Extract the (X, Y) coordinate from the center of the cell holding the provided text.  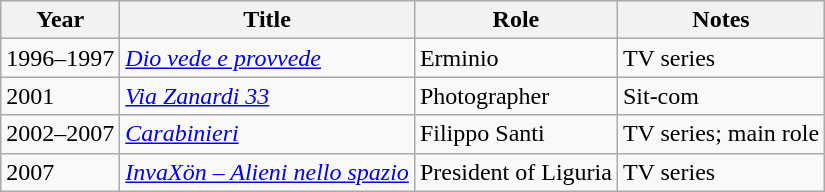
Carabinieri (268, 134)
Role (516, 20)
2002–2007 (60, 134)
1996–1997 (60, 58)
2007 (60, 172)
Erminio (516, 58)
Dio vede e provvede (268, 58)
Year (60, 20)
Photographer (516, 96)
Filippo Santi (516, 134)
TV series; main role (720, 134)
Notes (720, 20)
Title (268, 20)
InvaXön – Alieni nello spazio (268, 172)
2001 (60, 96)
Sit-com (720, 96)
President of Liguria (516, 172)
Via Zanardi 33 (268, 96)
